Output the [X, Y] coordinate of the center of the cell containing the given text.  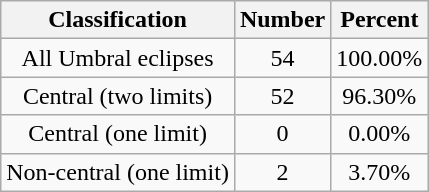
Percent [380, 20]
Central (two limits) [118, 96]
52 [282, 96]
3.70% [380, 172]
Central (one limit) [118, 134]
Number [282, 20]
0.00% [380, 134]
Non-central (one limit) [118, 172]
All Umbral eclipses [118, 58]
54 [282, 58]
0 [282, 134]
100.00% [380, 58]
2 [282, 172]
Classification [118, 20]
96.30% [380, 96]
